Capture the cell that displays the provided text and extract its [x, y] central coordinate. 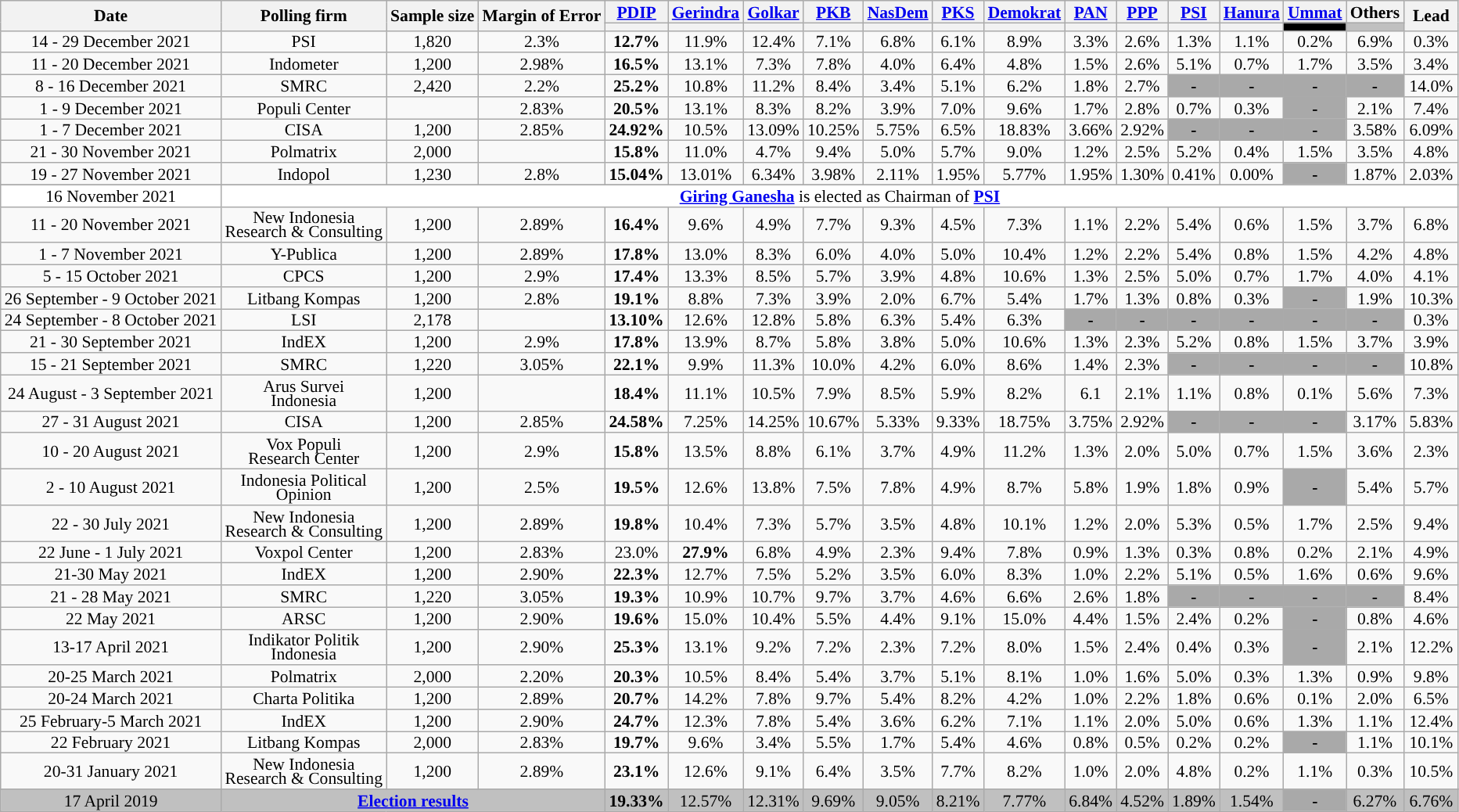
Sample size [432, 16]
6.7% [958, 298]
13-17 April 2021 [111, 647]
17 April 2019 [111, 800]
5.75% [898, 130]
Gerindra [706, 12]
15 - 21 September 2021 [111, 364]
7.77% [1025, 800]
13.9% [706, 342]
Polling firm [304, 16]
Populi Center [304, 108]
Vox PopuliResearch Center [304, 451]
0.00% [1252, 174]
Ummat [1315, 12]
10.9% [706, 596]
Arus SurveiIndonesia [304, 393]
2.7% [1142, 86]
Voxpol Center [304, 552]
21 - 30 November 2021 [111, 152]
0.41% [1194, 174]
18.83% [1025, 130]
19.7% [636, 742]
Hanura [1252, 12]
Indometer [304, 64]
Indikator PolitikIndonesia [304, 647]
8.9% [1025, 41]
3.17% [1375, 422]
5 - 15 October 2021 [111, 276]
15.04% [636, 174]
Golkar [773, 12]
23.0% [636, 552]
4.5% [958, 225]
19.3% [636, 596]
8 - 16 December 2021 [111, 86]
Date [111, 16]
21-30 May 2021 [111, 574]
8.6% [1025, 364]
4.52% [1142, 800]
Giring Ganesha is elected as Chairman of PSI [839, 196]
2.20% [541, 677]
6.76% [1431, 800]
24.58% [636, 422]
6.1 [1091, 393]
1.4% [1091, 364]
Election results [413, 800]
22 - 30 July 2021 [111, 523]
11.3% [773, 364]
10.3% [1431, 298]
5.77% [1025, 174]
2.98% [541, 64]
5.3% [1194, 523]
12.3% [706, 720]
9.8% [1431, 677]
24 August - 3 September 2021 [111, 393]
24.92% [636, 130]
4.1% [1431, 276]
12.8% [773, 320]
21 - 30 September 2021 [111, 342]
6.09% [1431, 130]
6.34% [773, 174]
14 - 29 December 2021 [111, 41]
10.7% [773, 596]
11 - 20 December 2021 [111, 64]
Others [1375, 12]
5.9% [958, 393]
13.5% [706, 451]
13.0% [706, 254]
10.25% [834, 130]
PKB [834, 12]
19.33% [636, 800]
2.03% [1431, 174]
PPP [1142, 12]
ARSC [304, 618]
Y-Publica [304, 254]
CPCS [304, 276]
4.7% [773, 152]
6.27% [1375, 800]
20-31 January 2021 [111, 771]
1,230 [432, 174]
11.1% [706, 393]
20-25 March 2021 [111, 677]
12.31% [773, 800]
9.9% [706, 364]
22 February 2021 [111, 742]
19.8% [636, 523]
PDIP [636, 12]
6.9% [1375, 41]
8.0% [1025, 647]
19.6% [636, 618]
19.5% [636, 487]
3.3% [1091, 41]
21 - 28 May 2021 [111, 596]
8.21% [958, 800]
12.57% [706, 800]
24 September - 8 October 2021 [111, 320]
3.98% [834, 174]
2,420 [432, 86]
5.6% [1375, 393]
6.84% [1091, 800]
27.9% [706, 552]
19.1% [636, 298]
2,178 [432, 320]
13.01% [706, 174]
20.3% [636, 677]
12.2% [1431, 647]
1 - 9 December 2021 [111, 108]
9.33% [958, 422]
10.67% [834, 422]
1.89% [1194, 800]
19 - 27 November 2021 [111, 174]
20.7% [636, 699]
22.3% [636, 574]
11 - 20 November 2021 [111, 225]
7.25% [706, 422]
9.0% [1025, 152]
5.33% [898, 422]
Lead [1431, 16]
1 - 7 November 2021 [111, 254]
3.75% [1091, 422]
22.1% [636, 364]
16 November 2021 [111, 196]
18.4% [636, 393]
3.8% [898, 342]
3.66% [1091, 130]
3.58% [1375, 130]
Demokrat [1025, 12]
Margin of Error [541, 16]
13.09% [773, 130]
9.3% [898, 225]
LSI [304, 320]
16.5% [636, 64]
9.05% [898, 800]
23.1% [636, 771]
9.2% [773, 647]
20.5% [636, 108]
25.2% [636, 86]
5.83% [1431, 422]
18.75% [1025, 422]
26 September - 9 October 2021 [111, 298]
7.9% [834, 393]
14.25% [773, 422]
27 - 31 August 2021 [111, 422]
17.4% [636, 276]
7.0% [958, 108]
13.3% [706, 276]
Indonesia PoliticalOpinion [304, 487]
2.11% [898, 174]
22 June - 1 July 2021 [111, 552]
2 - 10 August 2021 [111, 487]
16.4% [636, 225]
1,820 [432, 41]
24.7% [636, 720]
6.6% [1025, 596]
14.2% [706, 699]
8.1% [1025, 677]
25 February-5 March 2021 [111, 720]
Indopol [304, 174]
1.87% [1375, 174]
NasDem [898, 12]
11.0% [706, 152]
7.4% [1431, 108]
13.10% [636, 320]
9.69% [834, 800]
13.8% [773, 487]
1 - 7 December 2021 [111, 130]
20-24 March 2021 [111, 699]
11.9% [706, 41]
14.0% [1431, 86]
Charta Politika [304, 699]
PAN [1091, 12]
PKS [958, 12]
22 May 2021 [111, 618]
10 - 20 August 2021 [111, 451]
1.30% [1142, 174]
1.54% [1252, 800]
10.0% [834, 364]
25.3% [636, 647]
